Detect which cell encompasses the target text, then output its [X, Y] center coordinate. 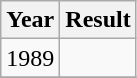
Year [30, 20]
1989 [30, 58]
Result [98, 20]
